Return the [x, y] coordinate for the center point of the cell that contains the specified text.  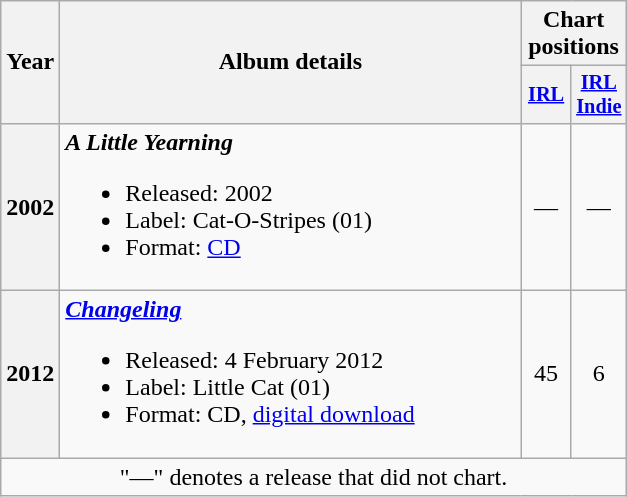
Album details [290, 62]
2002 [30, 206]
IRL [546, 95]
Year [30, 62]
IRL Indie [598, 95]
A Little YearningReleased: 2002Label: Cat-O-Stripes (01)Format: CD [290, 206]
"—" denotes a release that did not chart. [314, 477]
6 [598, 374]
ChangelingReleased: 4 February 2012Label: Little Cat (01)Format: CD, digital download [290, 374]
2012 [30, 374]
Chart positions [574, 34]
45 [546, 374]
